Find where the given text appears and provide that cell's center as [X, Y] coordinate. 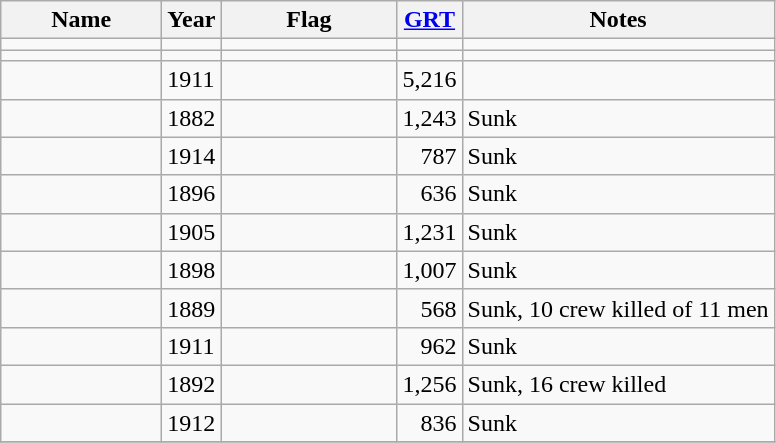
1,007 [430, 270]
636 [430, 194]
836 [430, 423]
Year [192, 20]
1896 [192, 194]
Sunk, 10 crew killed of 11 men [618, 308]
1,231 [430, 232]
787 [430, 156]
1892 [192, 384]
568 [430, 308]
1914 [192, 156]
962 [430, 346]
1898 [192, 270]
1889 [192, 308]
1,243 [430, 118]
5,216 [430, 80]
1912 [192, 423]
Sunk, 16 crew killed [618, 384]
1,256 [430, 384]
Flag [309, 20]
GRT [430, 20]
Notes [618, 20]
1882 [192, 118]
Name [82, 20]
1905 [192, 232]
